Scan for the cell matching the given text and deliver its [X, Y] coordinate at center. 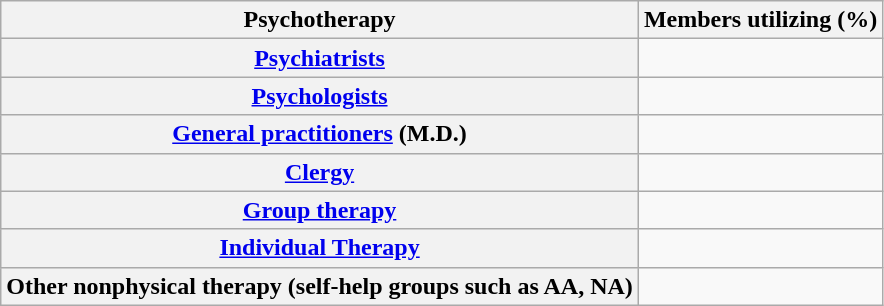
Individual Therapy [320, 248]
Psychotherapy [320, 20]
Clergy [320, 172]
General practitioners (M.D.) [320, 134]
Members utilizing (%) [760, 20]
Group therapy [320, 210]
Other nonphysical therapy (self-help groups such as AA, NA) [320, 286]
Psychiatrists [320, 58]
Psychologists [320, 96]
